Determine the (x, y) coordinate at the center of the cell enclosing the given text.  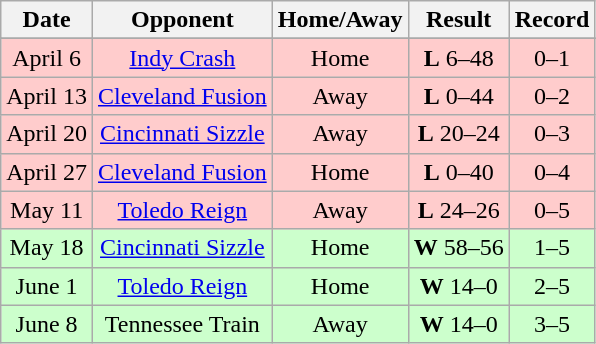
1–5 (552, 248)
June 1 (47, 286)
0–2 (552, 96)
L 24–26 (458, 210)
L 20–24 (458, 134)
Opponent (182, 20)
0–5 (552, 210)
Result (458, 20)
L 0–44 (458, 96)
L 6–48 (458, 58)
May 18 (47, 248)
Record (552, 20)
Indy Crash (182, 58)
April 6 (47, 58)
0–3 (552, 134)
3–5 (552, 324)
Home/Away (340, 20)
June 8 (47, 324)
Tennessee Train (182, 324)
2–5 (552, 286)
April 13 (47, 96)
Date (47, 20)
L 0–40 (458, 172)
May 11 (47, 210)
0–1 (552, 58)
0–4 (552, 172)
W 58–56 (458, 248)
April 20 (47, 134)
April 27 (47, 172)
